Find where the given text appears and provide that cell's center as (X, Y) coordinate. 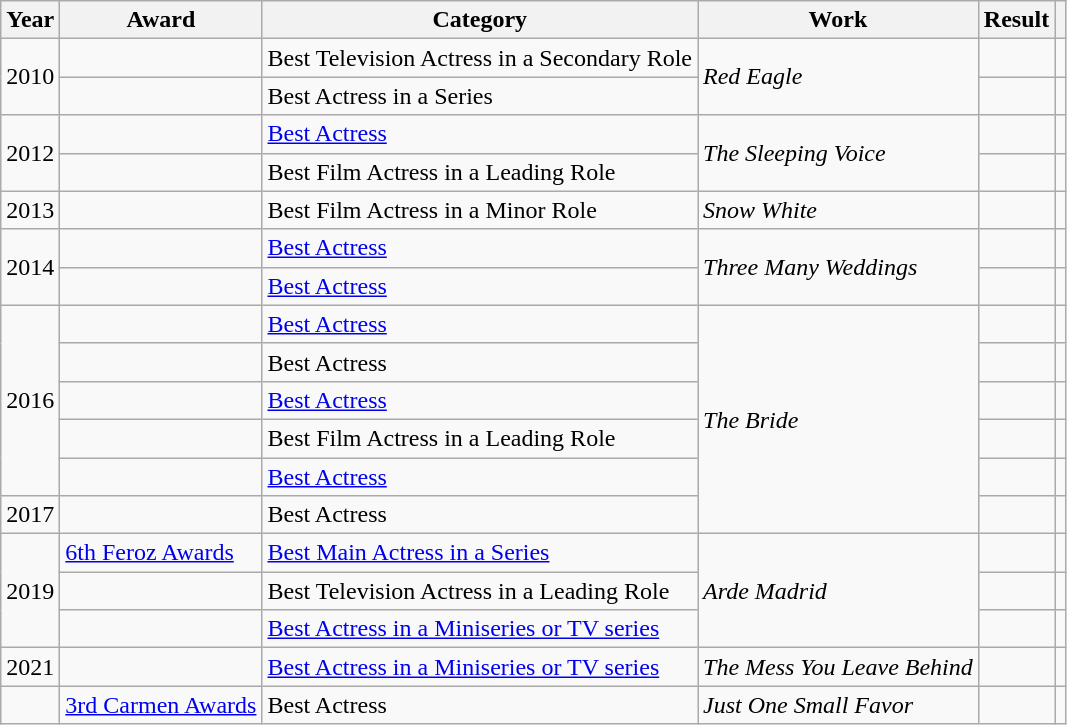
2014 (30, 267)
Award (161, 20)
Best Film Actress in a Minor Role (480, 210)
The Sleeping Voice (838, 153)
The Bride (838, 419)
Best Television Actress in a Secondary Role (480, 58)
2013 (30, 210)
Best Actress in a Series (480, 96)
2019 (30, 591)
The Mess You Leave Behind (838, 667)
Just One Small Favor (838, 705)
Year (30, 20)
Snow White (838, 210)
Work (838, 20)
2017 (30, 515)
Red Eagle (838, 77)
2021 (30, 667)
2012 (30, 153)
3rd Carmen Awards (161, 705)
Category (480, 20)
Best Main Actress in a Series (480, 553)
Result (1016, 20)
6th Feroz Awards (161, 553)
Arde Madrid (838, 591)
2010 (30, 77)
Three Many Weddings (838, 267)
2016 (30, 400)
Best Television Actress in a Leading Role (480, 591)
